From the cell containing the given text, extract its center point as (x, y) coordinate. 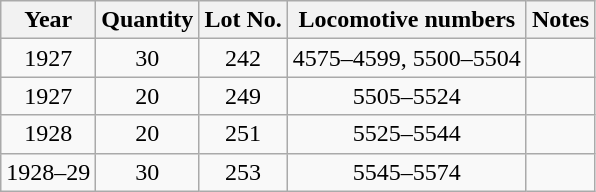
253 (243, 172)
1928 (48, 134)
Lot No. (243, 20)
5505–5524 (406, 96)
5525–5544 (406, 134)
Notes (560, 20)
1928–29 (48, 172)
249 (243, 96)
242 (243, 58)
Year (48, 20)
5545–5574 (406, 172)
251 (243, 134)
Quantity (148, 20)
4575–4599, 5500–5504 (406, 58)
Locomotive numbers (406, 20)
